For the text-containing cell, return its midpoint in (x, y) coordinate format. 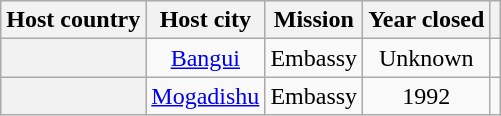
1992 (426, 96)
Bangui (206, 58)
Mogadishu (206, 96)
Unknown (426, 58)
Host country (74, 20)
Mission (314, 20)
Year closed (426, 20)
Host city (206, 20)
